Return [X, Y] of the center of cell containing provided text 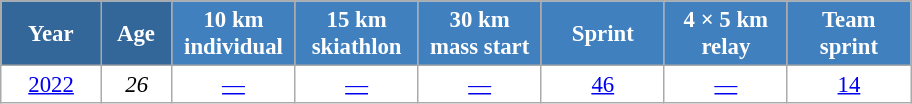
26 [136, 85]
Team sprint [848, 34]
2022 [52, 85]
Sprint [602, 34]
15 km skiathlon [356, 34]
30 km mass start [480, 34]
10 km individual [234, 34]
4 × 5 km relay [726, 34]
Age [136, 34]
46 [602, 85]
14 [848, 85]
Year [52, 34]
